For the text-containing cell, return its midpoint in [x, y] coordinate format. 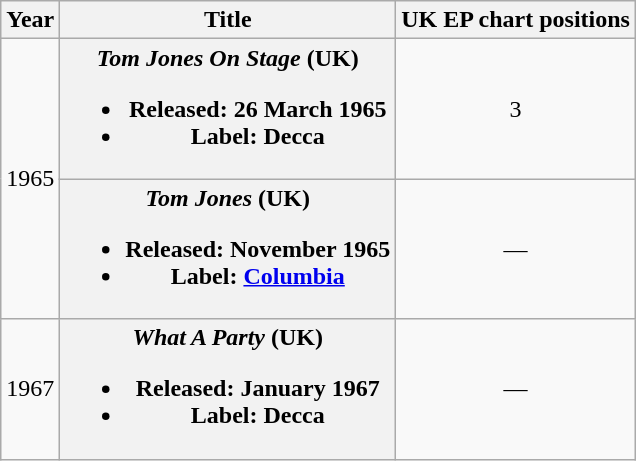
Year [30, 20]
1967 [30, 389]
1965 [30, 179]
What A Party (UK)Released: January 1967Label: Decca [228, 389]
Tom Jones (UK)Released: November 1965Label: Columbia [228, 249]
UK EP chart positions [516, 20]
Title [228, 20]
3 [516, 109]
Tom Jones On Stage (UK)Released: 26 March 1965Label: Decca [228, 109]
